Output the [X, Y] coordinate of the center of the cell containing the given text.  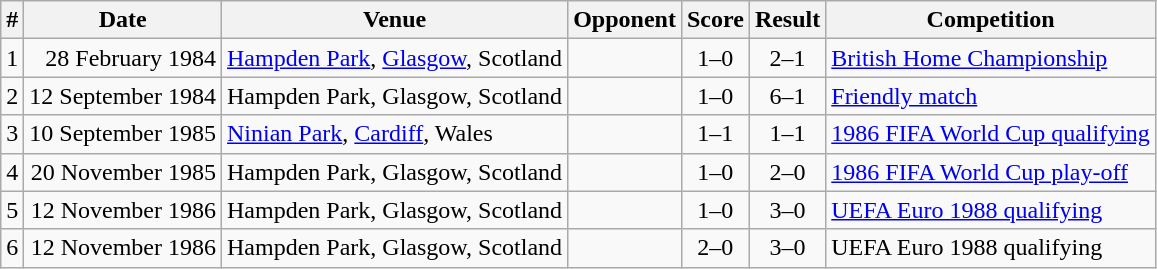
Friendly match [991, 96]
2 [12, 96]
5 [12, 210]
Score [715, 20]
# [12, 20]
Result [787, 20]
1 [12, 58]
10 September 1985 [123, 134]
12 September 1984 [123, 96]
Venue [395, 20]
1986 FIFA World Cup qualifying [991, 134]
4 [12, 172]
6–1 [787, 96]
3 [12, 134]
British Home Championship [991, 58]
Opponent [625, 20]
2–1 [787, 58]
6 [12, 248]
28 February 1984 [123, 58]
Ninian Park, Cardiff, Wales [395, 134]
1986 FIFA World Cup play-off [991, 172]
Competition [991, 20]
Date [123, 20]
20 November 1985 [123, 172]
